Output the [x, y] coordinate of the center of the cell containing the given text.  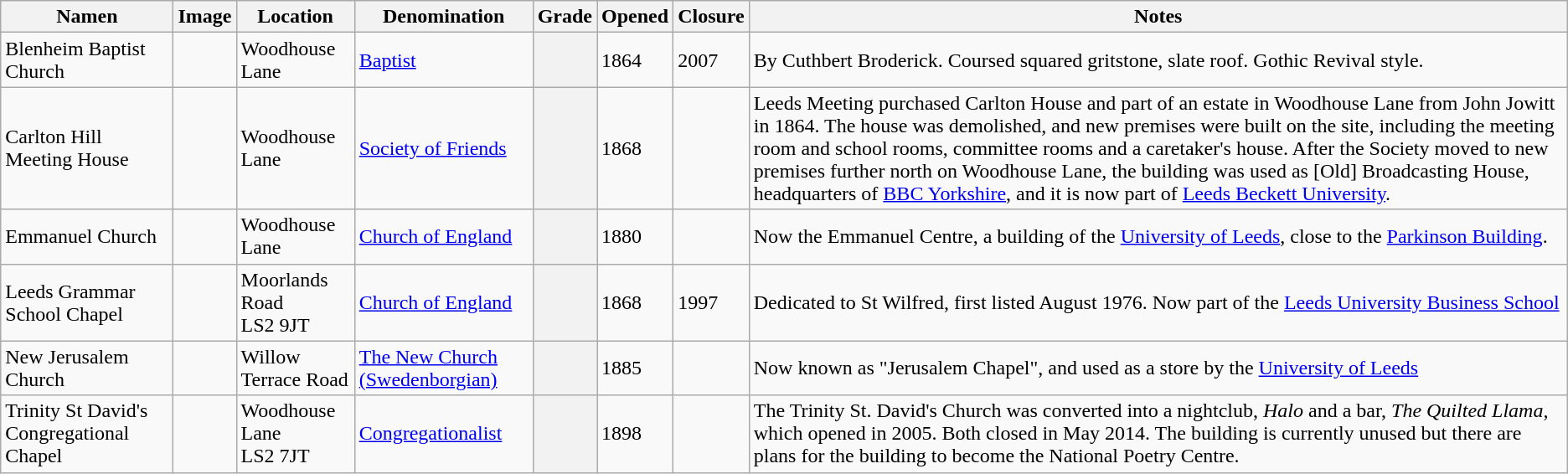
Opened [635, 17]
1880 [635, 236]
Now known as "Jerusalem Chapel", and used as a store by the University of Leeds [1158, 368]
2007 [712, 60]
Dedicated to St Wilfred, first listed August 1976. Now part of the Leeds University Business School [1158, 302]
Closure [712, 17]
Society of Friends [444, 148]
Location [295, 17]
Denomination [444, 17]
By Cuthbert Broderick. Coursed squared gritstone, slate roof. Gothic Revival style. [1158, 60]
New Jerusalem Church [87, 368]
Grade [565, 17]
Moorlands RoadLS2 9JT [295, 302]
Namen [87, 17]
The New Church (Swedenborgian) [444, 368]
Leeds Grammar School Chapel [87, 302]
1898 [635, 434]
Blenheim Baptist Church [87, 60]
1864 [635, 60]
Emmanuel Church [87, 236]
Image [204, 17]
Now the Emmanuel Centre, a building of the University of Leeds, close to the Parkinson Building. [1158, 236]
Baptist [444, 60]
Carlton Hill Meeting House [87, 148]
Notes [1158, 17]
Woodhouse LaneLS2 7JT [295, 434]
Congregationalist [444, 434]
1885 [635, 368]
Trinity St David's Congregational Chapel [87, 434]
Willow Terrace Road [295, 368]
1997 [712, 302]
